Locate the cell with the specified text and output its (X, Y) center coordinate. 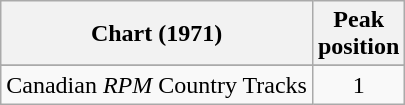
Peakposition (358, 34)
Chart (1971) (157, 34)
1 (358, 85)
Canadian RPM Country Tracks (157, 85)
